From the cell containing the given text, extract its center point as (x, y) coordinate. 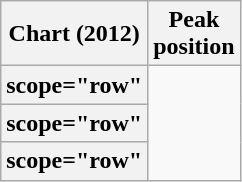
Chart (2012) (74, 34)
Peakposition (194, 34)
